Find where the given text appears and provide that cell's center as (X, Y) coordinate. 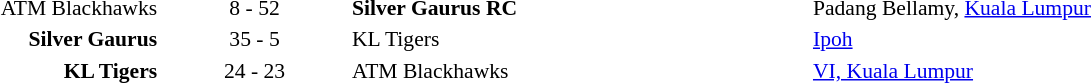
KL Tigers (580, 39)
35 - 5 (254, 39)
